Detect which cell encompasses the target text, then output its (x, y) center coordinate. 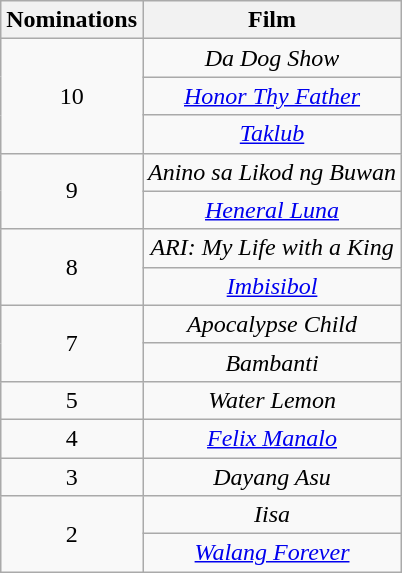
Taklub (272, 134)
4 (72, 438)
ARI: My Life with a King (272, 248)
Iisa (272, 515)
Film (272, 20)
Water Lemon (272, 400)
7 (72, 343)
Bambanti (272, 362)
2 (72, 534)
Felix Manalo (272, 438)
Nominations (72, 20)
Walang Forever (272, 553)
Anino sa Likod ng Buwan (272, 172)
5 (72, 400)
3 (72, 477)
Heneral Luna (272, 210)
8 (72, 267)
9 (72, 191)
Imbisibol (272, 286)
Da Dog Show (272, 58)
Apocalypse Child (272, 324)
Dayang Asu (272, 477)
Honor Thy Father (272, 96)
10 (72, 96)
